Locate the cell with the specified text and output its (x, y) center coordinate. 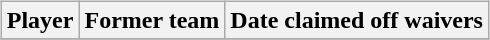
Former team (152, 20)
Player (40, 20)
Date claimed off waivers (357, 20)
